Return [X, Y] of the center of cell containing provided text 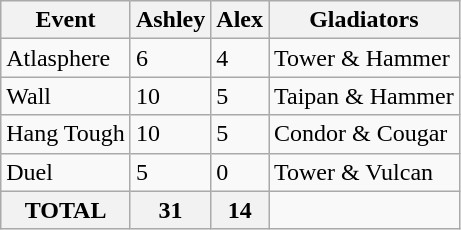
Wall [66, 96]
Ashley [170, 20]
Taipan & Hammer [364, 96]
Event [66, 20]
0 [240, 172]
Hang Tough [66, 134]
4 [240, 58]
6 [170, 58]
Tower & Hammer [364, 58]
Alex [240, 20]
14 [240, 210]
Condor & Cougar [364, 134]
Gladiators [364, 20]
TOTAL [66, 210]
Atlasphere [66, 58]
31 [170, 210]
Duel [66, 172]
Tower & Vulcan [364, 172]
